For the text-containing cell, return its midpoint in (x, y) coordinate format. 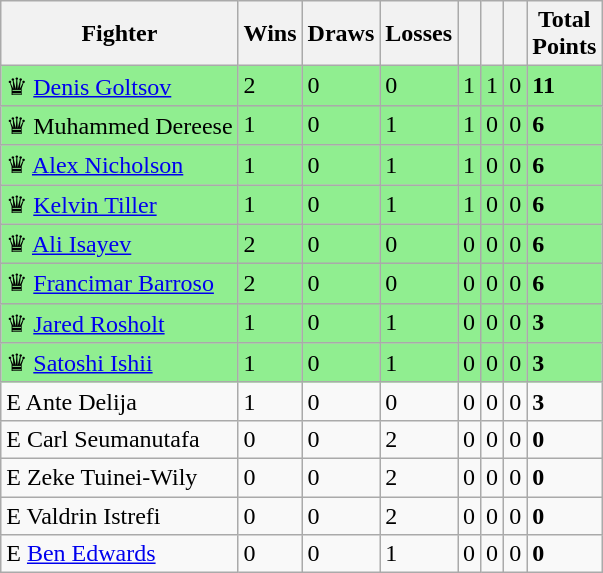
♛ Francimar Barroso (120, 284)
♛ Jared Rosholt (120, 323)
Total Points (564, 34)
♛ Ali Isayev (120, 244)
E Valdrin Istrefi (120, 515)
♛ Muhammed Dereese (120, 125)
Wins (270, 34)
E Carl Seumanutafa (120, 439)
11 (564, 86)
E Ben Edwards (120, 554)
E Zeke Tuinei-Wily (120, 477)
Draws (341, 34)
♛ Kelvin Tiller (120, 204)
♛ Denis Goltsov (120, 86)
E Ante Delija (120, 401)
♛ Alex Nicholson (120, 165)
♛ Satoshi Ishii (120, 363)
Fighter (120, 34)
Losses (419, 34)
